Search for the cell housing the specified text and yield its [x, y] center coordinate. 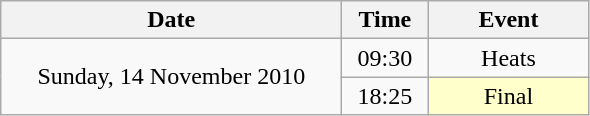
09:30 [385, 58]
Sunday, 14 November 2010 [172, 77]
Event [508, 20]
Time [385, 20]
Final [508, 96]
18:25 [385, 96]
Date [172, 20]
Heats [508, 58]
